Identify which cell holds the provided text, then report its (x, y) central coordinate. 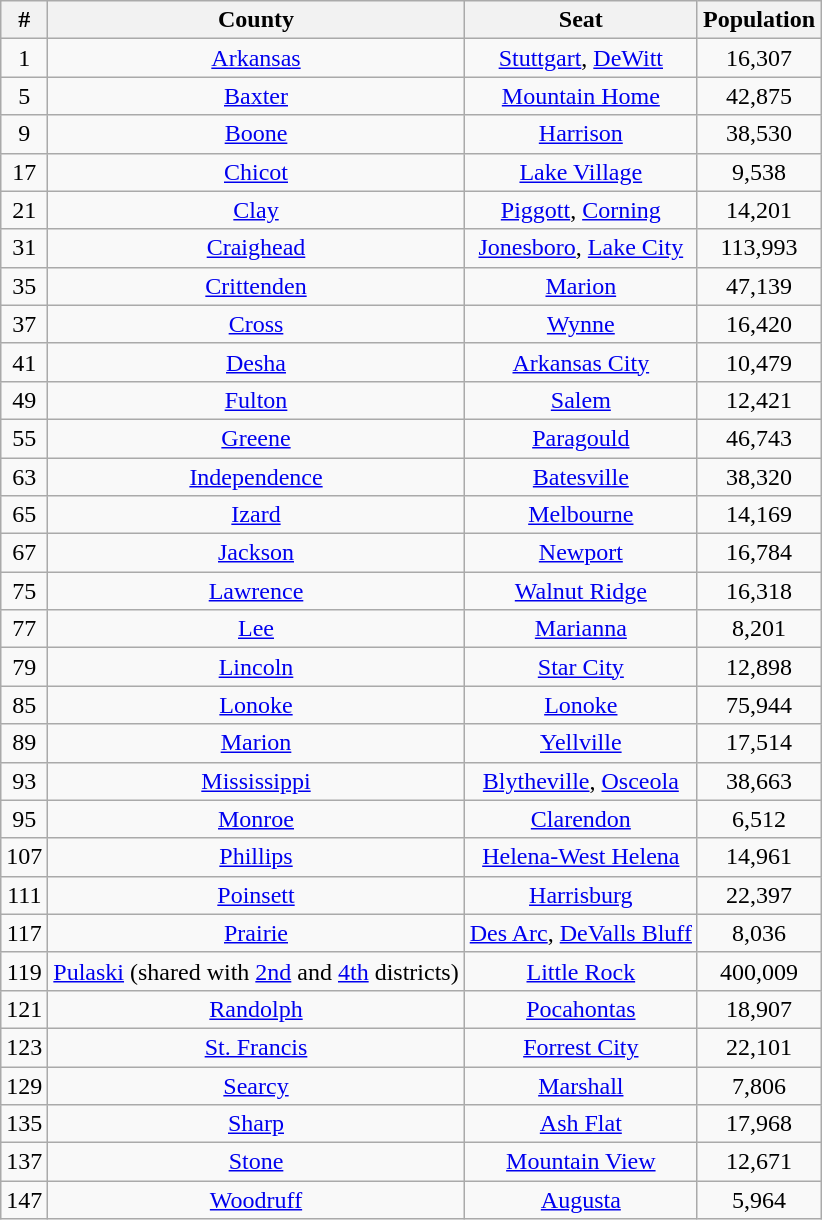
Fulton (256, 400)
9 (24, 134)
Searcy (256, 1085)
Cross (256, 324)
55 (24, 438)
47,139 (758, 286)
Walnut Ridge (580, 591)
5,964 (758, 1200)
Helena-West Helena (580, 857)
16,307 (758, 58)
21 (24, 210)
63 (24, 477)
17 (24, 172)
12,671 (758, 1162)
Prairie (256, 933)
County (256, 20)
Mountain View (580, 1162)
Baxter (256, 96)
22,101 (758, 1047)
Melbourne (580, 515)
38,530 (758, 134)
147 (24, 1200)
Seat (580, 20)
121 (24, 1009)
5 (24, 96)
75,944 (758, 705)
Ash Flat (580, 1124)
Sharp (256, 1124)
Salem (580, 400)
Clarendon (580, 819)
Boone (256, 134)
75 (24, 591)
Newport (580, 553)
79 (24, 667)
16,318 (758, 591)
Crittenden (256, 286)
Star City (580, 667)
111 (24, 895)
16,420 (758, 324)
Harrisburg (580, 895)
Arkansas City (580, 362)
Jonesboro, Lake City (580, 248)
Little Rock (580, 971)
Marshall (580, 1085)
9,538 (758, 172)
49 (24, 400)
Desha (256, 362)
St. Francis (256, 1047)
37 (24, 324)
6,512 (758, 819)
85 (24, 705)
93 (24, 781)
35 (24, 286)
Greene (256, 438)
Marianna (580, 629)
Pocahontas (580, 1009)
Jackson (256, 553)
1 (24, 58)
Lake Village (580, 172)
17,514 (758, 743)
Poinsett (256, 895)
31 (24, 248)
Woodruff (256, 1200)
22,397 (758, 895)
400,009 (758, 971)
Batesville (580, 477)
Des Arc, DeValls Bluff (580, 933)
38,320 (758, 477)
Lawrence (256, 591)
135 (24, 1124)
46,743 (758, 438)
89 (24, 743)
65 (24, 515)
Lincoln (256, 667)
42,875 (758, 96)
Mountain Home (580, 96)
77 (24, 629)
67 (24, 553)
Yellville (580, 743)
17,968 (758, 1124)
117 (24, 933)
Stuttgart, DeWitt (580, 58)
10,479 (758, 362)
41 (24, 362)
107 (24, 857)
129 (24, 1085)
8,201 (758, 629)
Mississippi (256, 781)
Izard (256, 515)
95 (24, 819)
Clay (256, 210)
12,421 (758, 400)
137 (24, 1162)
Monroe (256, 819)
8,036 (758, 933)
119 (24, 971)
Chicot (256, 172)
Arkansas (256, 58)
16,784 (758, 553)
113,993 (758, 248)
Population (758, 20)
12,898 (758, 667)
Independence (256, 477)
Harrison (580, 134)
Blytheville, Osceola (580, 781)
7,806 (758, 1085)
Augusta (580, 1200)
Randolph (256, 1009)
Stone (256, 1162)
# (24, 20)
18,907 (758, 1009)
Craighead (256, 248)
Paragould (580, 438)
Lee (256, 629)
38,663 (758, 781)
14,169 (758, 515)
Pulaski (shared with 2nd and 4th districts) (256, 971)
123 (24, 1047)
Forrest City (580, 1047)
14,961 (758, 857)
Piggott, Corning (580, 210)
Phillips (256, 857)
14,201 (758, 210)
Wynne (580, 324)
